Provide the (x, y) coordinate of the cell's center where the given text is located.  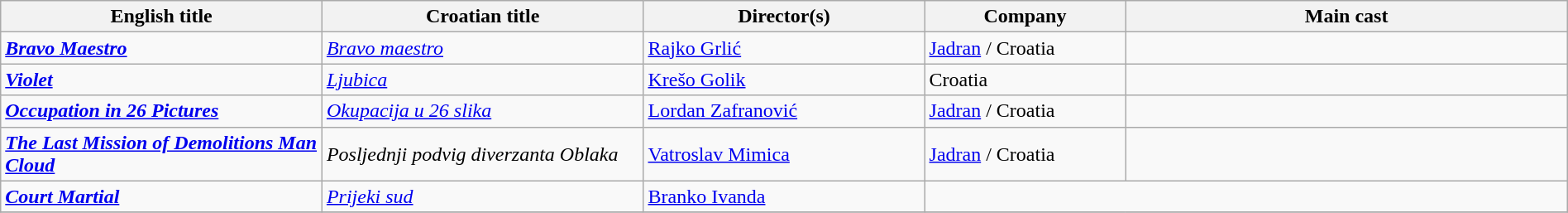
Director(s) (784, 17)
The Last Mission of Demolitions Man Cloud (162, 154)
Posljednji podvig diverzanta Oblaka (483, 154)
Main cast (1346, 17)
Company (1025, 17)
Croatian title (483, 17)
Occupation in 26 Pictures (162, 111)
Vatroslav Mimica (784, 154)
Bravo Maestro (162, 48)
English title (162, 17)
Prijeki sud (483, 196)
Bravo maestro (483, 48)
Krešo Golik (784, 80)
Rajko Grlić (784, 48)
Branko Ivanda (784, 196)
Lordan Zafranović (784, 111)
Okupacija u 26 slika (483, 111)
Ljubica (483, 80)
Court Martial (162, 196)
Violet (162, 80)
Croatia (1025, 80)
